From the cell containing the given text, extract its center point as (X, Y) coordinate. 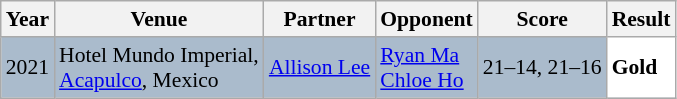
Opponent (426, 19)
21–14, 21–16 (542, 68)
Hotel Mundo Imperial,Acapulco, Mexico (159, 68)
Venue (159, 19)
Result (642, 19)
Score (542, 19)
2021 (28, 68)
Gold (642, 68)
Year (28, 19)
Partner (320, 19)
Allison Lee (320, 68)
Ryan Ma Chloe Ho (426, 68)
